Provide the [x, y] coordinate of the cell's center where the given text is located.  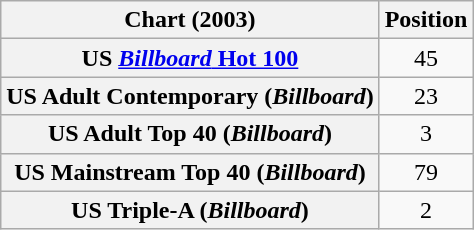
Chart (2003) [190, 20]
79 [426, 172]
Position [426, 20]
US Billboard Hot 100 [190, 58]
US Mainstream Top 40 (Billboard) [190, 172]
US Adult Top 40 (Billboard) [190, 134]
US Triple-A (Billboard) [190, 210]
2 [426, 210]
3 [426, 134]
US Adult Contemporary (Billboard) [190, 96]
23 [426, 96]
45 [426, 58]
